Extract the (x, y) coordinate from the center of the cell holding the provided text.  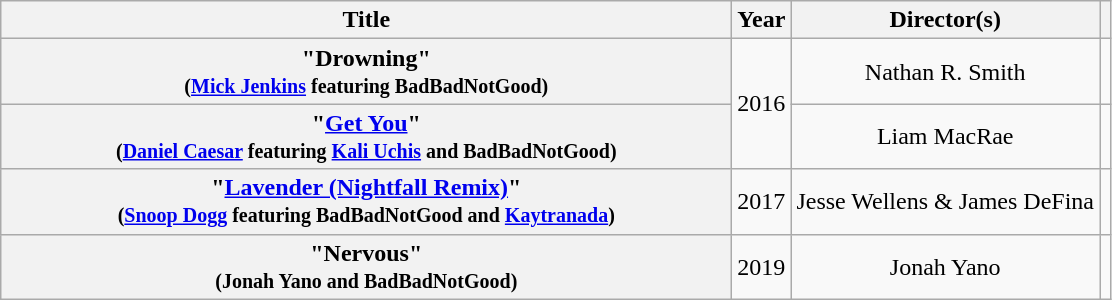
Liam MacRae (946, 136)
Year (762, 20)
Jonah Yano (946, 266)
Jesse Wellens & James DeFina (946, 202)
2019 (762, 266)
"Get You"(Daniel Caesar featuring Kali Uchis and BadBadNotGood) (366, 136)
Nathan R. Smith (946, 72)
2016 (762, 104)
Title (366, 20)
"Lavender (Nightfall Remix)"(Snoop Dogg featuring BadBadNotGood and Kaytranada) (366, 202)
"Nervous"(Jonah Yano and BadBadNotGood) (366, 266)
"Drowning"(Mick Jenkins featuring BadBadNotGood) (366, 72)
Director(s) (946, 20)
2017 (762, 202)
